Determine the [x, y] coordinate at the center of the cell enclosing the given text.  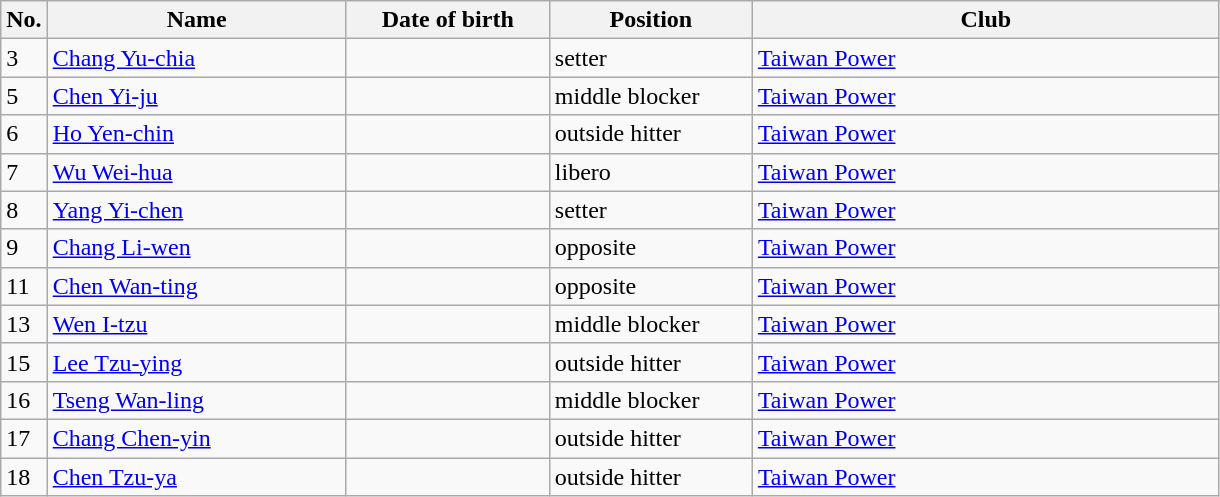
7 [24, 172]
9 [24, 248]
Club [986, 20]
5 [24, 96]
Chen Wan-ting [196, 286]
Wen I-tzu [196, 324]
17 [24, 438]
libero [650, 172]
Ho Yen-chin [196, 134]
13 [24, 324]
18 [24, 477]
Lee Tzu-ying [196, 362]
3 [24, 58]
Tseng Wan-ling [196, 400]
Chen Yi-ju [196, 96]
Date of birth [448, 20]
15 [24, 362]
6 [24, 134]
Position [650, 20]
No. [24, 20]
Chang Chen-yin [196, 438]
Wu Wei-hua [196, 172]
16 [24, 400]
Chang Yu-chia [196, 58]
Name [196, 20]
Chang Li-wen [196, 248]
8 [24, 210]
11 [24, 286]
Yang Yi-chen [196, 210]
Chen Tzu-ya [196, 477]
